Return [X, Y] of the center of cell containing provided text 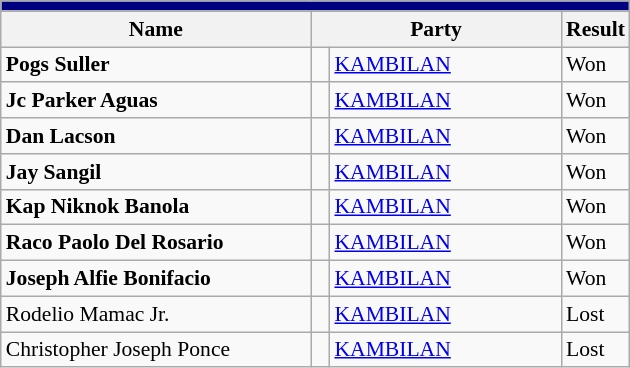
Party [436, 29]
Pogs Suller [156, 65]
Jay Sangil [156, 172]
Jc Parker Aguas [156, 101]
Raco Paolo Del Rosario [156, 243]
Kap Niknok Banola [156, 207]
Christopher Joseph Ponce [156, 350]
Name [156, 29]
Result [596, 29]
Joseph Alfie Bonifacio [156, 279]
Dan Lacson [156, 136]
Rodelio Mamac Jr. [156, 314]
